Extract the [x, y] coordinate from the center of the cell holding the provided text.  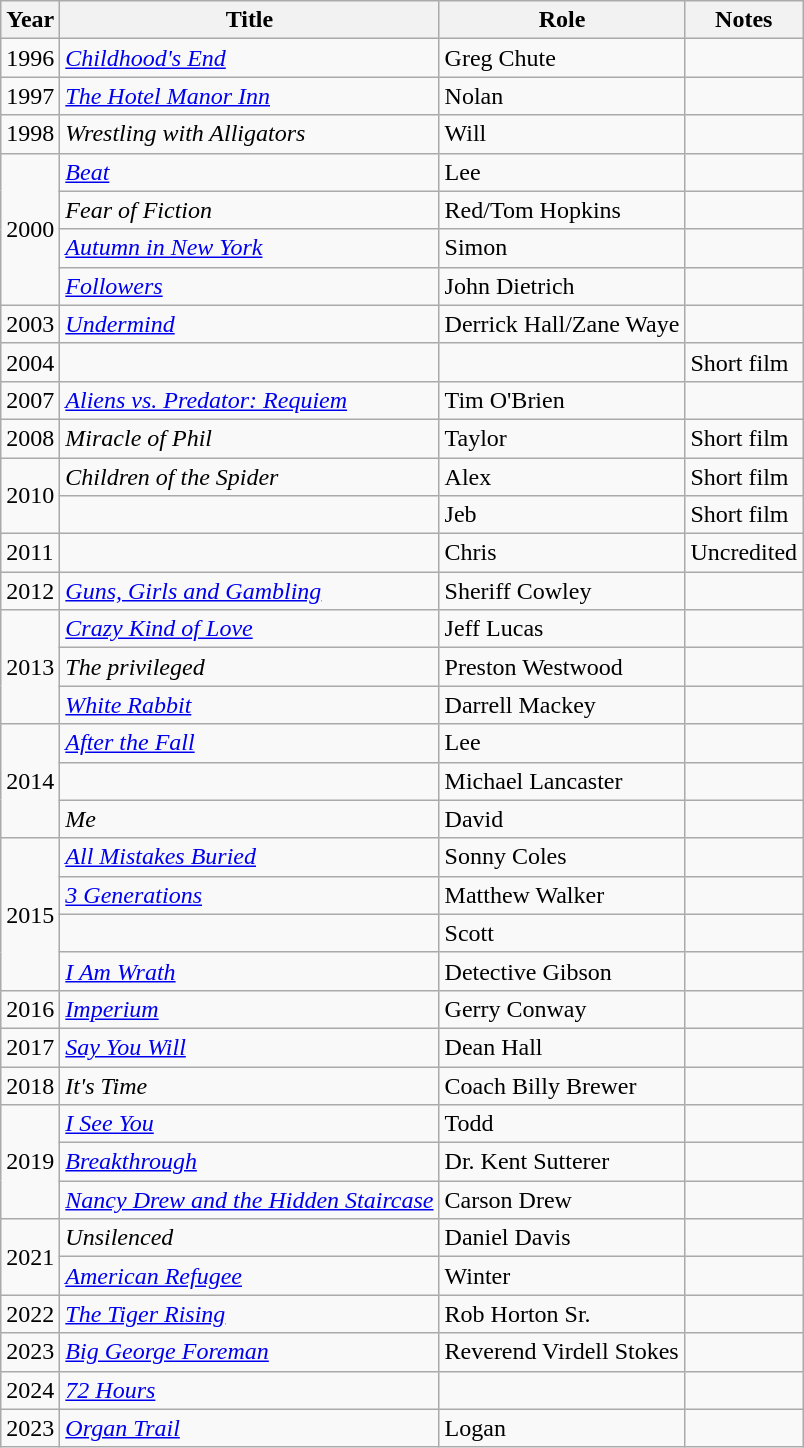
Say You Will [250, 1047]
3 Generations [250, 895]
Breakthrough [250, 1162]
Tim O'Brien [562, 400]
Unsilenced [250, 1238]
Wrestling with Alligators [250, 134]
Aliens vs. Predator: Requiem [250, 400]
Sonny Coles [562, 857]
Nolan [562, 96]
2011 [30, 553]
2010 [30, 496]
Notes [744, 20]
Imperium [250, 1009]
2007 [30, 400]
1996 [30, 58]
Uncredited [744, 553]
Organ Trail [250, 1428]
Guns, Girls and Gambling [250, 591]
2014 [30, 781]
The privileged [250, 667]
2004 [30, 362]
David [562, 819]
Followers [250, 286]
Winter [562, 1276]
Taylor [562, 438]
White Rabbit [250, 705]
I Am Wrath [250, 971]
Red/Tom Hopkins [562, 210]
Carson Drew [562, 1200]
Fear of Fiction [250, 210]
2013 [30, 667]
72 Hours [250, 1390]
American Refugee [250, 1276]
2018 [30, 1085]
It's Time [250, 1085]
The Hotel Manor Inn [250, 96]
All Mistakes Buried [250, 857]
2012 [30, 591]
2008 [30, 438]
2016 [30, 1009]
Todd [562, 1124]
2021 [30, 1257]
Jeb [562, 515]
Beat [250, 172]
I See You [250, 1124]
1997 [30, 96]
John Dietrich [562, 286]
2015 [30, 914]
Dean Hall [562, 1047]
Dr. Kent Sutterer [562, 1162]
2019 [30, 1162]
Detective Gibson [562, 971]
Matthew Walker [562, 895]
Scott [562, 933]
Will [562, 134]
Miracle of Phil [250, 438]
Reverend Virdell Stokes [562, 1352]
2003 [30, 324]
After the Fall [250, 743]
2017 [30, 1047]
2022 [30, 1314]
Me [250, 819]
2000 [30, 229]
Simon [562, 248]
Big George Foreman [250, 1352]
The Tiger Rising [250, 1314]
Undermind [250, 324]
Year [30, 20]
Chris [562, 553]
Crazy Kind of Love [250, 629]
Logan [562, 1428]
Daniel Davis [562, 1238]
Preston Westwood [562, 667]
Gerry Conway [562, 1009]
Derrick Hall/Zane Waye [562, 324]
1998 [30, 134]
Alex [562, 477]
Jeff Lucas [562, 629]
Children of the Spider [250, 477]
Darrell Mackey [562, 705]
Title [250, 20]
Rob Horton Sr. [562, 1314]
2024 [30, 1390]
Role [562, 20]
Childhood's End [250, 58]
Coach Billy Brewer [562, 1085]
Autumn in New York [250, 248]
Sheriff Cowley [562, 591]
Nancy Drew and the Hidden Staircase [250, 1200]
Michael Lancaster [562, 781]
Greg Chute [562, 58]
